Determine the [x, y] coordinate at the center of the cell enclosing the given text.  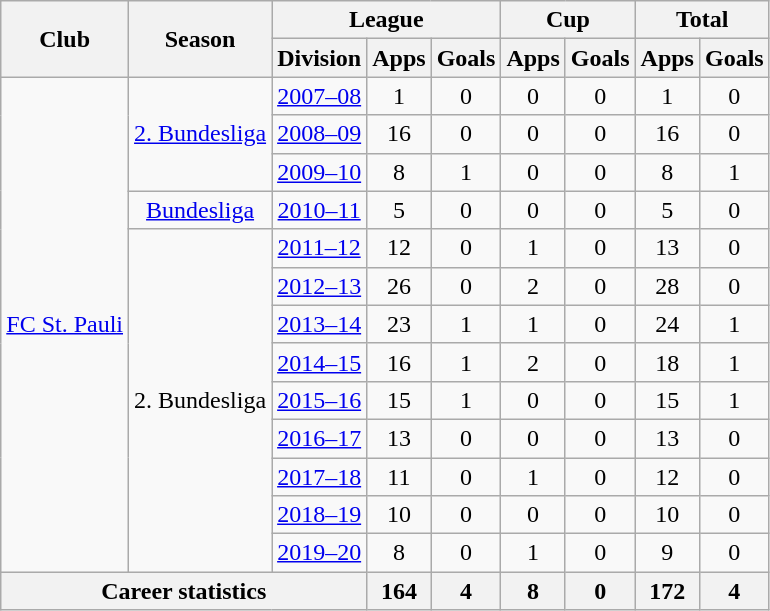
9 [667, 553]
2011–12 [320, 248]
Season [200, 39]
Bundesliga [200, 210]
2010–11 [320, 210]
2019–20 [320, 553]
2007–08 [320, 96]
Cup [568, 20]
2013–14 [320, 324]
2018–19 [320, 515]
Club [65, 39]
18 [667, 362]
2017–18 [320, 477]
23 [399, 324]
26 [399, 286]
28 [667, 286]
FC St. Pauli [65, 324]
24 [667, 324]
164 [399, 591]
2009–10 [320, 172]
11 [399, 477]
2012–13 [320, 286]
2016–17 [320, 438]
Division [320, 58]
Total [702, 20]
2014–15 [320, 362]
2008–09 [320, 134]
2015–16 [320, 400]
Career statistics [184, 591]
League [386, 20]
172 [667, 591]
